From the cell containing the given text, extract its center point as (x, y) coordinate. 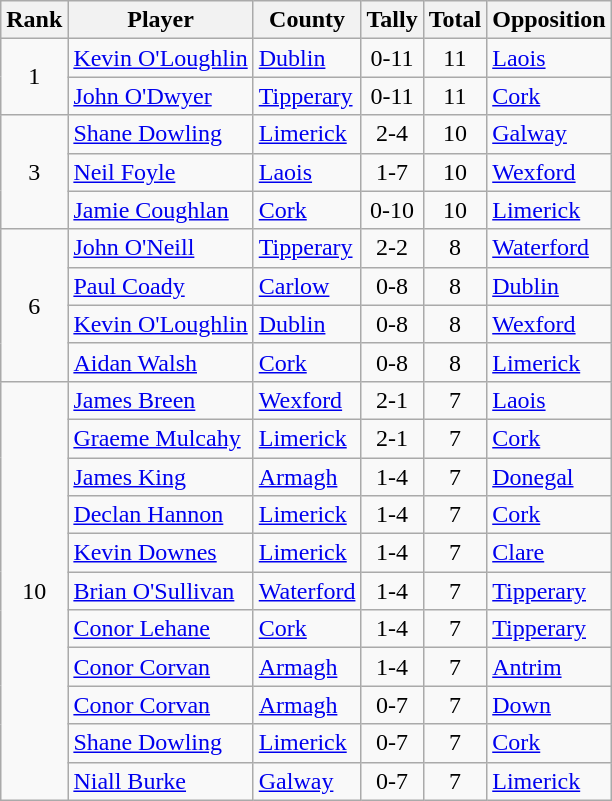
Tally (392, 20)
Opposition (549, 20)
James King (160, 477)
1 (34, 77)
John O'Dwyer (160, 96)
Player (160, 20)
0-10 (392, 210)
Paul Coady (160, 286)
Aidan Walsh (160, 362)
Declan Hannon (160, 515)
Niall Burke (160, 781)
Antrim (549, 667)
Carlow (307, 286)
Jamie Coughlan (160, 210)
Clare (549, 553)
Donegal (549, 477)
Conor Lehane (160, 629)
Brian O'Sullivan (160, 591)
Kevin Downes (160, 553)
Down (549, 705)
Neil Foyle (160, 172)
Rank (34, 20)
Graeme Mulcahy (160, 438)
1-7 (392, 172)
John O'Neill (160, 248)
James Breen (160, 400)
Total (455, 20)
2-4 (392, 134)
6 (34, 305)
County (307, 20)
2-2 (392, 248)
3 (34, 172)
